Capture the cell that displays the provided text and extract its (X, Y) central coordinate. 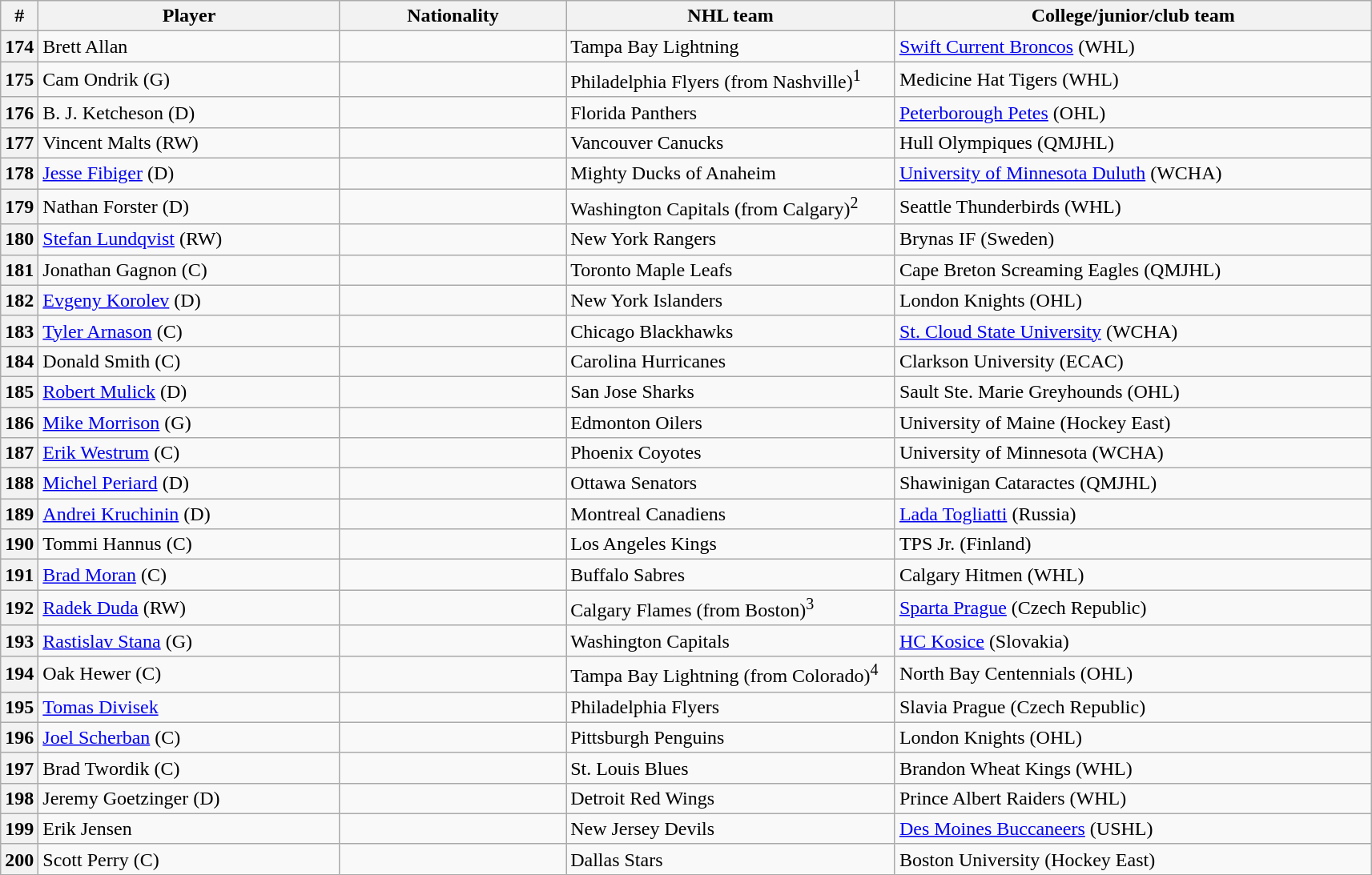
Cape Breton Screaming Eagles (QMJHL) (1133, 270)
Mike Morrison (G) (189, 423)
Player (189, 16)
University of Minnesota Duluth (WCHA) (1133, 174)
Pittsburgh Penguins (730, 737)
Brynas IF (Sweden) (1133, 239)
Jesse Fibiger (D) (189, 174)
Erik Jensen (189, 829)
# (19, 16)
Erik Westrum (C) (189, 453)
Washington Capitals (730, 640)
182 (19, 300)
Edmonton Oilers (730, 423)
Robert Mulick (D) (189, 391)
University of Minnesota (WCHA) (1133, 453)
181 (19, 270)
University of Maine (Hockey East) (1133, 423)
185 (19, 391)
195 (19, 707)
Prince Albert Raiders (WHL) (1133, 798)
Des Moines Buccaneers (USHL) (1133, 829)
Mighty Ducks of Anaheim (730, 174)
Peterborough Petes (OHL) (1133, 112)
Radek Duda (RW) (189, 608)
198 (19, 798)
Brett Allan (189, 46)
Tommi Hannus (C) (189, 544)
Tyler Arnason (C) (189, 331)
Chicago Blackhawks (730, 331)
Buffalo Sabres (730, 575)
Dallas Stars (730, 859)
Philadelphia Flyers (730, 707)
Sault Ste. Marie Greyhounds (OHL) (1133, 391)
Philadelphia Flyers (from Nashville)1 (730, 80)
Tampa Bay Lightning (730, 46)
TPS Jr. (Finland) (1133, 544)
179 (19, 207)
174 (19, 46)
St. Cloud State University (WCHA) (1133, 331)
Lada Togliatti (Russia) (1133, 514)
New York Islanders (730, 300)
Donald Smith (C) (189, 361)
Clarkson University (ECAC) (1133, 361)
192 (19, 608)
Carolina Hurricanes (730, 361)
177 (19, 142)
Slavia Prague (Czech Republic) (1133, 707)
Cam Ondrik (G) (189, 80)
New Jersey Devils (730, 829)
Detroit Red Wings (730, 798)
197 (19, 768)
Phoenix Coyotes (730, 453)
193 (19, 640)
Scott Perry (C) (189, 859)
199 (19, 829)
188 (19, 484)
Vancouver Canucks (730, 142)
184 (19, 361)
North Bay Centennials (OHL) (1133, 674)
College/junior/club team (1133, 16)
Joel Scherban (C) (189, 737)
186 (19, 423)
Medicine Hat Tigers (WHL) (1133, 80)
Seattle Thunderbirds (WHL) (1133, 207)
189 (19, 514)
Florida Panthers (730, 112)
Calgary Hitmen (WHL) (1133, 575)
Vincent Malts (RW) (189, 142)
Oak Hewer (C) (189, 674)
196 (19, 737)
Calgary Flames (from Boston)3 (730, 608)
St. Louis Blues (730, 768)
178 (19, 174)
Brad Moran (C) (189, 575)
Tampa Bay Lightning (from Colorado)4 (730, 674)
HC Kosice (Slovakia) (1133, 640)
Stefan Lundqvist (RW) (189, 239)
183 (19, 331)
175 (19, 80)
Jonathan Gagnon (C) (189, 270)
Nathan Forster (D) (189, 207)
Montreal Canadiens (730, 514)
Jeremy Goetzinger (D) (189, 798)
Brandon Wheat Kings (WHL) (1133, 768)
Hull Olympiques (QMJHL) (1133, 142)
Nationality (453, 16)
191 (19, 575)
NHL team (730, 16)
194 (19, 674)
Swift Current Broncos (WHL) (1133, 46)
Evgeny Korolev (D) (189, 300)
Ottawa Senators (730, 484)
New York Rangers (730, 239)
Boston University (Hockey East) (1133, 859)
200 (19, 859)
Sparta Prague (Czech Republic) (1133, 608)
Brad Twordik (C) (189, 768)
187 (19, 453)
Michel Periard (D) (189, 484)
176 (19, 112)
Shawinigan Cataractes (QMJHL) (1133, 484)
Los Angeles Kings (730, 544)
180 (19, 239)
Washington Capitals (from Calgary)2 (730, 207)
190 (19, 544)
B. J. Ketcheson (D) (189, 112)
Tomas Divisek (189, 707)
Andrei Kruchinin (D) (189, 514)
Rastislav Stana (G) (189, 640)
Toronto Maple Leafs (730, 270)
San Jose Sharks (730, 391)
